Scan for the cell matching the given text and deliver its (x, y) coordinate at center. 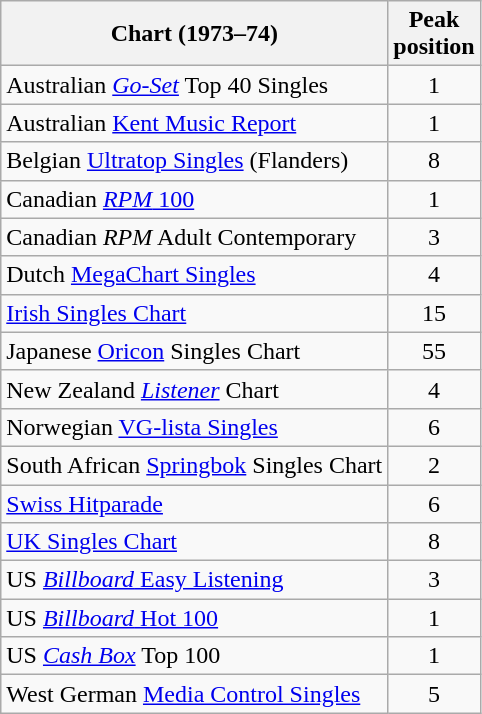
Norwegian VG-lista Singles (194, 427)
2 (434, 465)
Irish Singles Chart (194, 313)
West German Media Control Singles (194, 694)
Chart (1973–74) (194, 34)
US Cash Box Top 100 (194, 656)
Peakposition (434, 34)
US Billboard Hot 100 (194, 618)
15 (434, 313)
New Zealand Listener Chart (194, 389)
Dutch MegaChart Singles (194, 275)
South African Springbok Singles Chart (194, 465)
5 (434, 694)
Belgian Ultratop Singles (Flanders) (194, 161)
US Billboard Easy Listening (194, 580)
Canadian RPM 100 (194, 199)
Australian Go-Set Top 40 Singles (194, 85)
Swiss Hitparade (194, 503)
55 (434, 351)
UK Singles Chart (194, 542)
Japanese Oricon Singles Chart (194, 351)
Canadian RPM Adult Contemporary (194, 237)
Australian Kent Music Report (194, 123)
